Determine the (X, Y) coordinate at the center of the cell enclosing the given text.  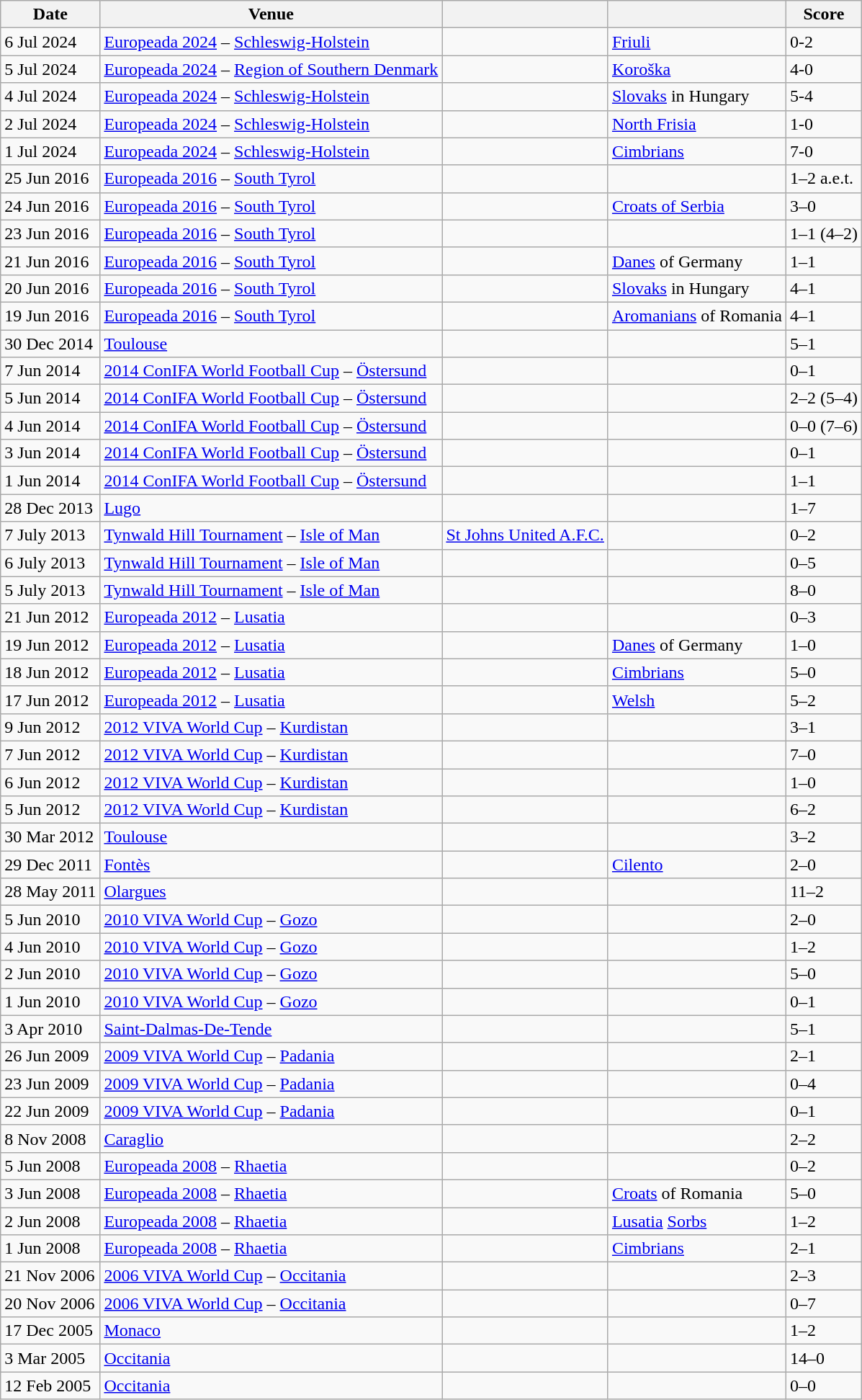
25 Jun 2016 (50, 179)
0–0 (7–6) (824, 426)
12 Feb 2005 (50, 1386)
0–5 (824, 563)
19 Jun 2016 (50, 316)
Caraglio (271, 1138)
Lusatia Sorbs (697, 1221)
24 Jun 2016 (50, 206)
7-0 (824, 151)
5–2 (824, 700)
2 Jul 2024 (50, 124)
6–2 (824, 810)
Friuli (697, 42)
23 Jun 2016 (50, 233)
3 Mar 2005 (50, 1358)
11–2 (824, 892)
9 Jun 2012 (50, 727)
Venue (271, 14)
Aromanians of Romania (697, 316)
Welsh (697, 700)
0–7 (824, 1303)
Olargues (271, 892)
Croats of Serbia (697, 206)
1 Jun 2010 (50, 1002)
Date (50, 14)
Cilento (697, 865)
3–2 (824, 837)
Croats of Romania (697, 1193)
7 July 2013 (50, 535)
3–0 (824, 206)
4 Jun 2014 (50, 426)
1–1 (4–2) (824, 233)
23 Jun 2009 (50, 1084)
3 Jun 2014 (50, 453)
1–2 a.e.t. (824, 179)
2 Jun 2008 (50, 1221)
Europeada 2024 – Region of Southern Denmark (271, 69)
3 Apr 2010 (50, 1029)
17 Jun 2012 (50, 700)
5 July 2013 (50, 590)
19 Jun 2012 (50, 645)
2–2 (5–4) (824, 398)
5 Jun 2008 (50, 1166)
8 Nov 2008 (50, 1138)
0-2 (824, 42)
1 Jul 2024 (50, 151)
29 Dec 2011 (50, 865)
28 Dec 2013 (50, 508)
4 Jul 2024 (50, 97)
20 Jun 2016 (50, 288)
30 Mar 2012 (50, 837)
7 Jun 2012 (50, 754)
3–1 (824, 727)
17 Dec 2005 (50, 1331)
20 Nov 2006 (50, 1303)
1–7 (824, 508)
21 Nov 2006 (50, 1276)
5-4 (824, 97)
18 Jun 2012 (50, 672)
Lugo (271, 508)
1 Jun 2008 (50, 1249)
3 Jun 2008 (50, 1193)
0–4 (824, 1084)
0–3 (824, 617)
6 Jul 2024 (50, 42)
7–0 (824, 754)
Monaco (271, 1331)
26 Jun 2009 (50, 1056)
2–2 (824, 1138)
0–0 (824, 1386)
5 Jul 2024 (50, 69)
1-0 (824, 124)
North Frisia (697, 124)
1 Jun 2014 (50, 481)
Saint-Dalmas-De-Tende (271, 1029)
21 Jun 2016 (50, 261)
7 Jun 2014 (50, 371)
22 Jun 2009 (50, 1111)
4-0 (824, 69)
14–0 (824, 1358)
Score (824, 14)
28 May 2011 (50, 892)
Koroška (697, 69)
5 Jun 2012 (50, 810)
2–3 (824, 1276)
4 Jun 2010 (50, 947)
6 Jun 2012 (50, 782)
21 Jun 2012 (50, 617)
Fontès (271, 865)
2 Jun 2010 (50, 974)
6 July 2013 (50, 563)
5 Jun 2014 (50, 398)
8–0 (824, 590)
30 Dec 2014 (50, 344)
5 Jun 2010 (50, 919)
St Johns United A.F.C. (526, 535)
